For the text-containing cell, return its midpoint in (X, Y) coordinate format. 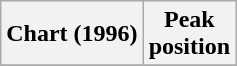
Chart (1996) (72, 34)
Peakposition (189, 34)
